Detect which cell encompasses the target text, then output its (X, Y) center coordinate. 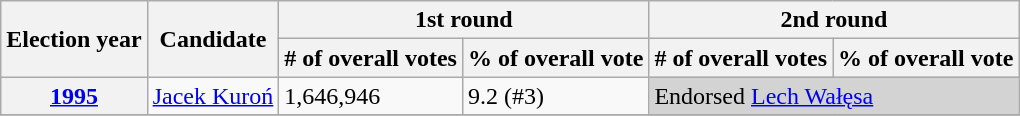
Election year (74, 39)
1995 (74, 96)
Jacek Kuroń (213, 96)
9.2 (#3) (555, 96)
2nd round (834, 20)
Candidate (213, 39)
1,646,946 (371, 96)
Endorsed Lech Wałęsa (834, 96)
1st round (464, 20)
